Pinpoint the cell where the given text exists, returning its [X, Y] midpoint coordinate. 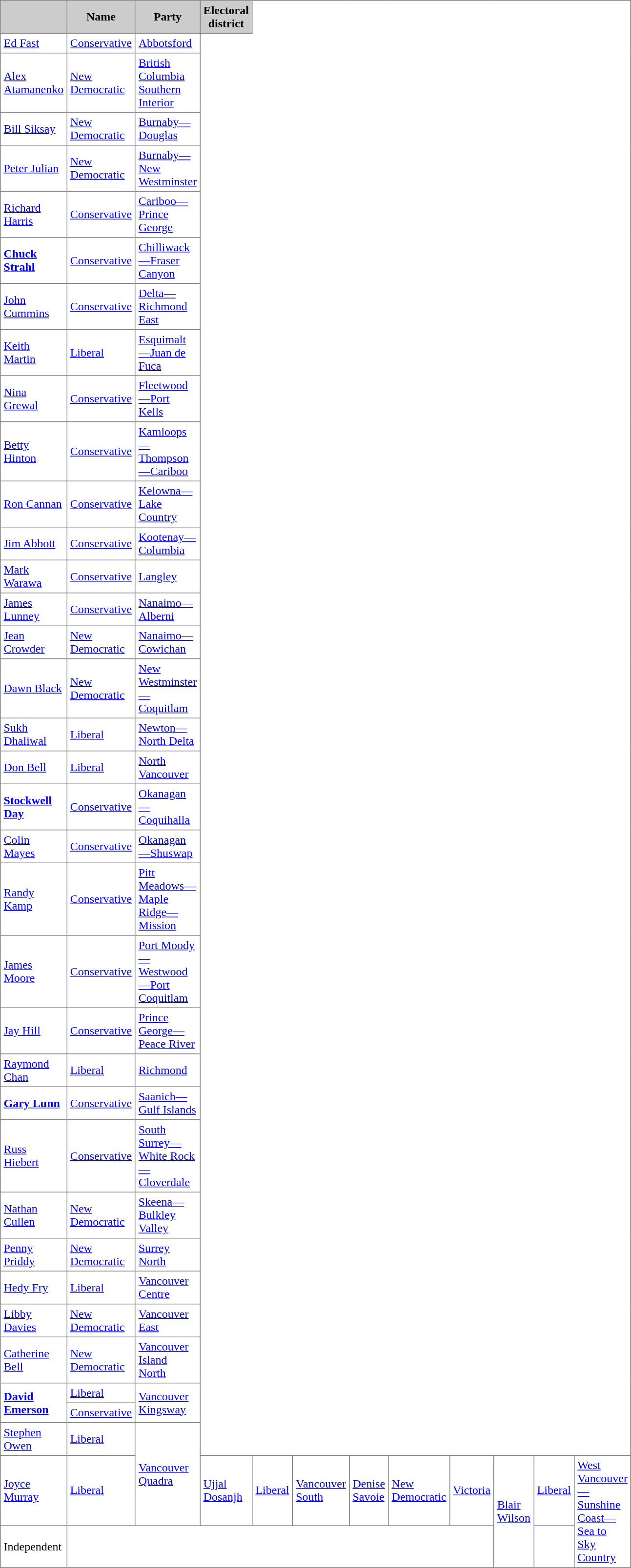
Mark Warawa [34, 576]
Vancouver Quadra [168, 1474]
Hedy Fry [34, 1288]
Delta—Richmond East [168, 306]
Sukh Dhaliwal [34, 734]
Alex Atamanenko [34, 83]
South Surrey—White Rock—Cloverdale [168, 1156]
Party [168, 17]
Independent [34, 1547]
Stephen Owen [34, 1439]
Catherine Bell [34, 1360]
West Vancouver—Sunshine Coast—Sea to Sky Country [603, 1511]
Burnaby—Douglas [168, 129]
Electoral district [226, 17]
James Moore [34, 972]
New Westminster—Coquitlam [168, 689]
Raymond Chan [34, 1071]
Bill Siksay [34, 129]
Kootenay—Columbia [168, 544]
Newton—North Delta [168, 734]
Surrey North [168, 1255]
Langley [168, 576]
Keith Martin [34, 353]
Esquimalt—Juan de Fuca [168, 353]
Richard Harris [34, 214]
Denise Savoie [369, 1490]
Nanaimo—Cowichan [168, 642]
Port Moody—Westwood—Port Coquitlam [168, 972]
Jim Abbott [34, 544]
Gary Lunn [34, 1103]
Kamloops—Thompson—Cariboo [168, 452]
Okanagan—Shuswap [168, 847]
Penny Priddy [34, 1255]
Nina Grewal [34, 398]
Vancouver Centre [168, 1288]
Abbotsford [168, 43]
Chuck Strahl [34, 260]
Jean Crowder [34, 642]
Randy Kamp [34, 899]
David Emerson [34, 1403]
Ujjal Dosanjh [226, 1490]
Saanich—Gulf Islands [168, 1103]
John Cummins [34, 306]
Betty Hinton [34, 452]
Kelowna—Lake Country [168, 504]
Pitt Meadows—Maple Ridge—Mission [168, 899]
Libby Davies [34, 1321]
Nathan Cullen [34, 1215]
Chilliwack—Fraser Canyon [168, 260]
Russ Hiebert [34, 1156]
Blair Wilson [514, 1511]
Stockwell Day [34, 807]
Ron Cannan [34, 504]
Jay Hill [34, 1031]
Colin Mayes [34, 847]
Don Bell [34, 768]
North Vancouver [168, 768]
Skeena—Bulkley Valley [168, 1215]
Vancouver Island North [168, 1360]
Okanagan—Coquihalla [168, 807]
British Columbia Southern Interior [168, 83]
Richmond [168, 1071]
Burnaby—New Westminster [168, 168]
Vancouver Kingsway [168, 1403]
Ed Fast [34, 43]
Name [101, 17]
Nanaimo—Alberni [168, 610]
Vancouver East [168, 1321]
Cariboo—Prince George [168, 214]
Prince George—Peace River [168, 1031]
James Lunney [34, 610]
Dawn Black [34, 689]
Vancouver South [321, 1490]
Victoria [471, 1490]
Peter Julian [34, 168]
Joyce Murray [34, 1490]
Fleetwood—Port Kells [168, 398]
